Search for the cell housing the specified text and yield its (x, y) center coordinate. 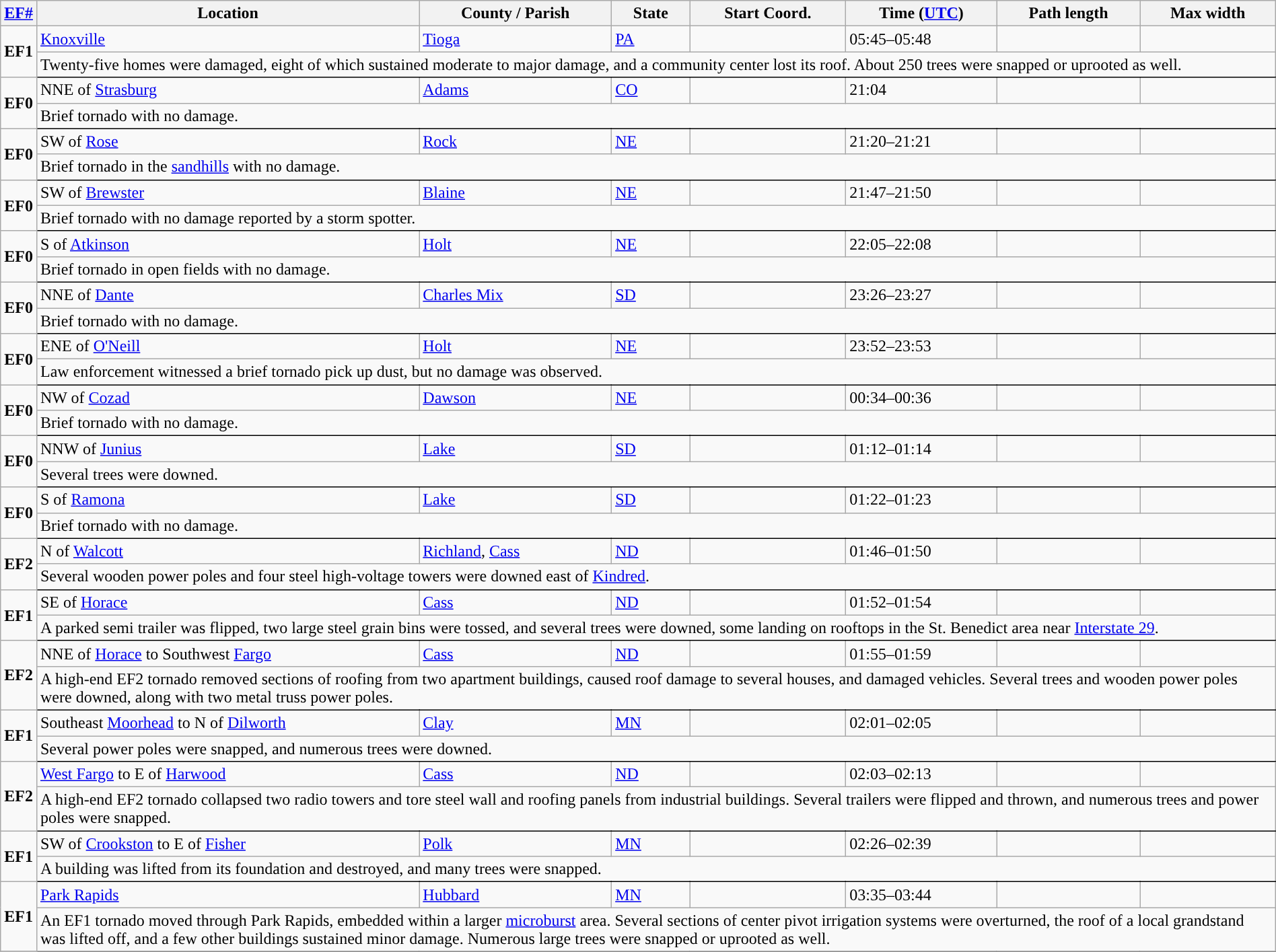
Polk (516, 844)
NNE of Strasburg (227, 90)
ENE of O'Neill (227, 346)
S of Ramona (227, 500)
Several wooden power poles and four steel high-voltage towers were downed east of Kindred. (655, 577)
21:04 (921, 90)
00:34–00:36 (921, 398)
Brief tornado in open fields with no damage. (655, 269)
Brief tornado with no damage reported by a storm spotter. (655, 218)
Tioga (516, 39)
05:45–05:48 (921, 39)
Park Rapids (227, 895)
A building was lifted from its foundation and destroyed, and many trees were snapped. (655, 869)
Time (UTC) (921, 13)
Hubbard (516, 895)
NW of Cozad (227, 398)
PA (651, 39)
02:03–02:13 (921, 774)
23:26–23:27 (921, 295)
SE of Horace (227, 602)
N of Walcott (227, 551)
Southeast Moorhead to N of Dilworth (227, 723)
01:52–01:54 (921, 602)
01:12–01:14 (921, 449)
Rock (516, 141)
County / Parish (516, 13)
S of Atkinson (227, 244)
SW of Brewster (227, 192)
Start Coord. (768, 13)
Several power poles were snapped, and numerous trees were downed. (655, 749)
Richland, Cass (516, 551)
NNW of Junius (227, 449)
02:01–02:05 (921, 723)
03:35–03:44 (921, 895)
01:55–01:59 (921, 653)
Location (227, 13)
01:22–01:23 (921, 500)
Path length (1069, 13)
SW of Rose (227, 141)
Adams (516, 90)
Several trees were downed. (655, 474)
23:52–23:53 (921, 346)
SW of Crookston to E of Fisher (227, 844)
Max width (1207, 13)
02:26–02:39 (921, 844)
State (651, 13)
NNE of Horace to Southwest Fargo (227, 653)
CO (651, 90)
21:47–21:50 (921, 192)
21:20–21:21 (921, 141)
West Fargo to E of Harwood (227, 774)
22:05–22:08 (921, 244)
01:46–01:50 (921, 551)
Dawson (516, 398)
EF# (19, 13)
Charles Mix (516, 295)
NNE of Dante (227, 295)
Law enforcement witnessed a brief tornado pick up dust, but no damage was observed. (655, 372)
Brief tornado in the sandhills with no damage. (655, 167)
Clay (516, 723)
Knoxville (227, 39)
Blaine (516, 192)
